From the cell containing the given text, extract its center point as [X, Y] coordinate. 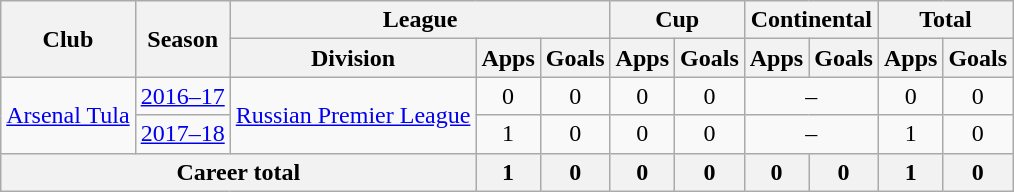
Division [353, 58]
2017–18 [182, 134]
Total [945, 20]
Continental [811, 20]
2016–17 [182, 96]
Career total [238, 172]
Arsenal Tula [68, 115]
Russian Premier League [353, 115]
Season [182, 39]
Club [68, 39]
League [420, 20]
Cup [677, 20]
